Output the [X, Y] coordinate of the center of the cell containing the given text.  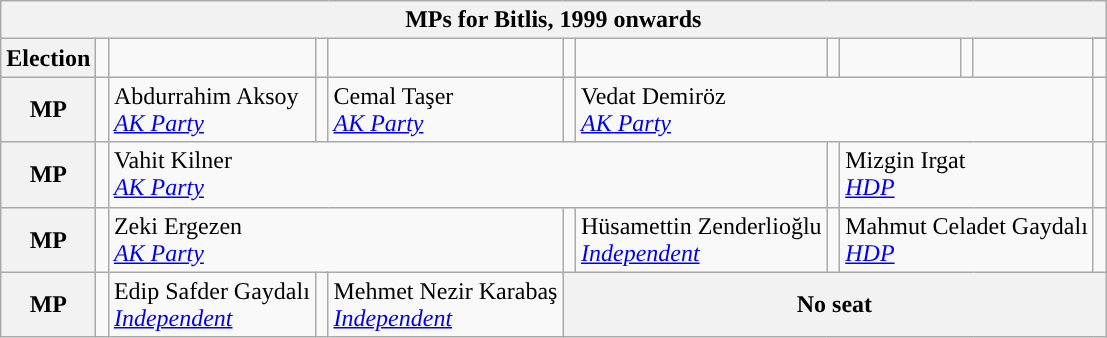
Abdurrahim AksoyAK Party [212, 110]
Edip Safder GaydalıIndependent [212, 304]
Vedat DemirözAK Party [834, 110]
No seat [834, 304]
Zeki ErgezenAK Party [336, 240]
Mahmut Celadet GaydalıHDP [967, 240]
Vahit KilnerAK Party [468, 174]
MPs for Bitlis, 1999 onwards [554, 20]
Mehmet Nezir KarabaşIndependent [446, 304]
Election [48, 58]
Cemal TaşerAK Party [446, 110]
Hüsamettin ZenderlioğluIndependent [701, 240]
Mizgin Irgat HDP [967, 174]
